Capture the cell that displays the provided text and extract its [X, Y] central coordinate. 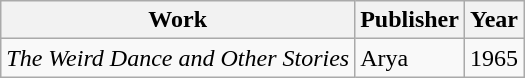
1965 [494, 58]
Publisher [410, 20]
Arya [410, 58]
Year [494, 20]
The Weird Dance and Other Stories [178, 58]
Work [178, 20]
